From the cell containing the given text, extract its center point as [x, y] coordinate. 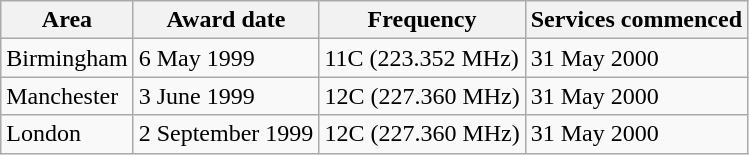
3 June 1999 [226, 96]
Award date [226, 20]
London [67, 134]
Area [67, 20]
6 May 1999 [226, 58]
11C (223.352 MHz) [422, 58]
2 September 1999 [226, 134]
Services commenced [636, 20]
Frequency [422, 20]
Manchester [67, 96]
Birmingham [67, 58]
